For the text-containing cell, return its midpoint in (X, Y) coordinate format. 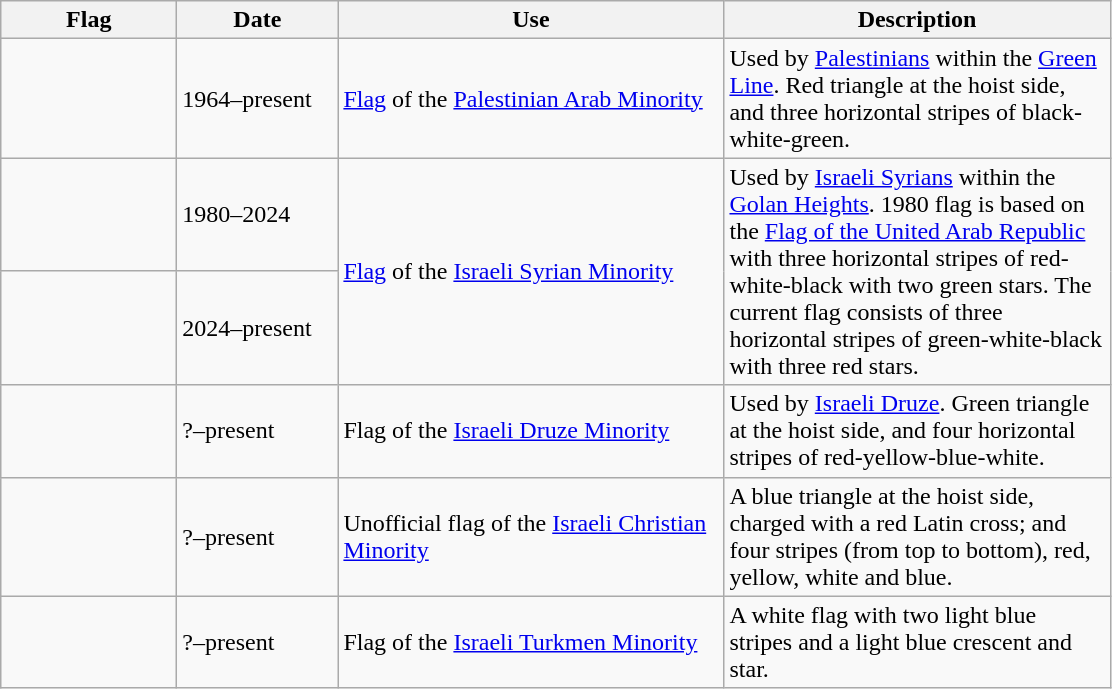
1980–2024 (258, 215)
Flag of the Israeli Syrian Minority (531, 272)
Date (258, 20)
Description (917, 20)
Used by Palestinians within the Green Line. Red triangle at the hoist side, and three horizontal stripes of black-white-green. (917, 98)
A blue triangle at the hoist side, charged with a red Latin cross; and four stripes (from top to bottom), red, yellow, white and blue. (917, 536)
Flag (89, 20)
Flag of the Israeli Druze Minority (531, 431)
Used by Israeli Druze. Green triangle at the hoist side, and four horizontal stripes of red-yellow-blue-white. (917, 431)
1964–present (258, 98)
Use (531, 20)
Flag of the Palestinian Arab Minority (531, 98)
A white flag with two light blue stripes and a light blue crescent and star. (917, 642)
2024–present (258, 328)
Flag of the Israeli Turkmen Minority (531, 642)
Unofficial flag of the Israeli Christian Minority (531, 536)
